Locate the cell with the specified text and output its [X, Y] center coordinate. 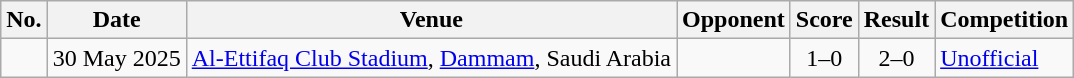
2–0 [896, 58]
Unofficial [1004, 58]
30 May 2025 [116, 58]
No. [24, 20]
Venue [431, 20]
1–0 [824, 58]
Result [896, 20]
Date [116, 20]
Competition [1004, 20]
Score [824, 20]
Opponent [734, 20]
Al-Ettifaq Club Stadium, Dammam, Saudi Arabia [431, 58]
